Provide the (X, Y) coordinate of the cell's center where the given text is located.  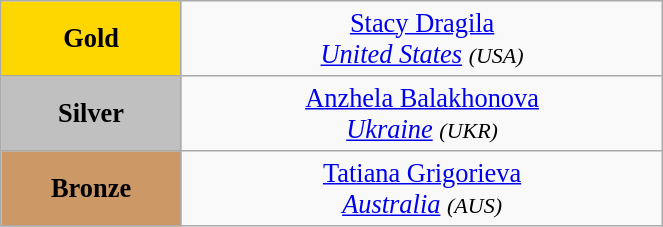
Silver (92, 112)
Anzhela BalakhonovaUkraine (UKR) (422, 112)
Gold (92, 38)
Bronze (92, 188)
Stacy DragilaUnited States (USA) (422, 38)
Tatiana GrigorievaAustralia (AUS) (422, 188)
